For the text-containing cell, return its midpoint in (x, y) coordinate format. 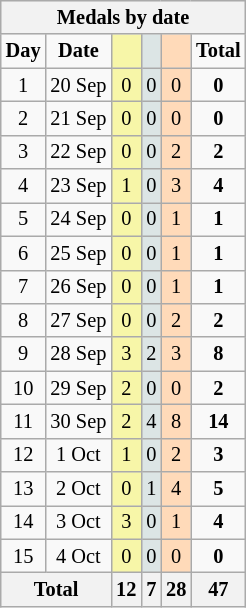
2 Oct (79, 489)
9 (24, 354)
1 Oct (79, 455)
22 Sep (79, 152)
21 Sep (79, 118)
3 Oct (79, 522)
47 (218, 589)
Day (24, 51)
23 Sep (79, 186)
24 Sep (79, 219)
15 (24, 556)
28 (176, 589)
13 (24, 489)
Date (79, 51)
11 (24, 421)
Medals by date (124, 17)
4 Oct (79, 556)
29 Sep (79, 388)
28 Sep (79, 354)
30 Sep (79, 421)
25 Sep (79, 253)
20 Sep (79, 85)
10 (24, 388)
26 Sep (79, 287)
6 (24, 253)
27 Sep (79, 320)
